Pinpoint the cell where the given text exists, returning its (x, y) midpoint coordinate. 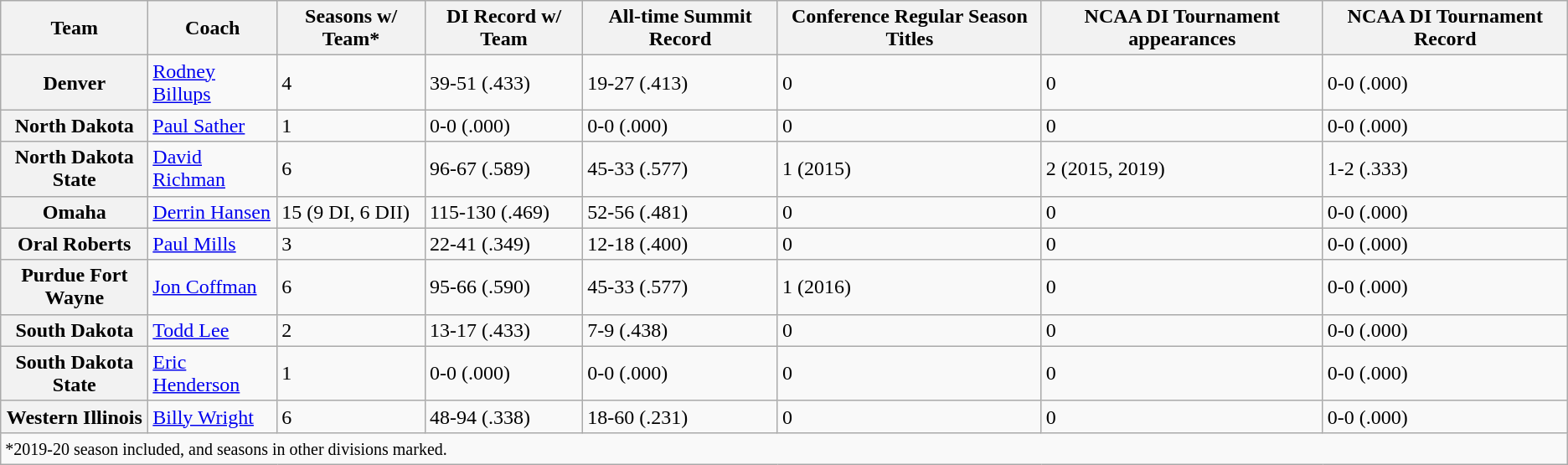
1-2 (.333) (1445, 169)
Omaha (75, 212)
1 (2015) (910, 169)
South Dakota State (75, 374)
Paul Mills (213, 244)
Conference Regular Season Titles (910, 28)
2 (352, 330)
North Dakota State (75, 169)
48-94 (.338) (503, 416)
12-18 (.400) (680, 244)
South Dakota (75, 330)
115-130 (.469) (503, 212)
18-60 (.231) (680, 416)
North Dakota (75, 126)
Seasons w/ Team* (352, 28)
7-9 (.438) (680, 330)
39-51 (.433) (503, 82)
13-17 (.433) (503, 330)
96-67 (.589) (503, 169)
Eric Henderson (213, 374)
Team (75, 28)
1 (2016) (910, 287)
Jon Coffman (213, 287)
Purdue Fort Wayne (75, 287)
Rodney Billups (213, 82)
3 (352, 244)
2 (2015, 2019) (1182, 169)
NCAA DI Tournament Record (1445, 28)
22-41 (.349) (503, 244)
Todd Lee (213, 330)
Denver (75, 82)
4 (352, 82)
*2019-20 season included, and seasons in other divisions marked. (784, 448)
95-66 (.590) (503, 287)
David Richman (213, 169)
15 (9 DI, 6 DII) (352, 212)
NCAA DI Tournament appearances (1182, 28)
Derrin Hansen (213, 212)
Coach (213, 28)
19-27 (.413) (680, 82)
Oral Roberts (75, 244)
Western Illinois (75, 416)
Paul Sather (213, 126)
All-time Summit Record (680, 28)
52-56 (.481) (680, 212)
DI Record w/ Team (503, 28)
Billy Wright (213, 416)
